Return [x, y] of the center of cell containing provided text 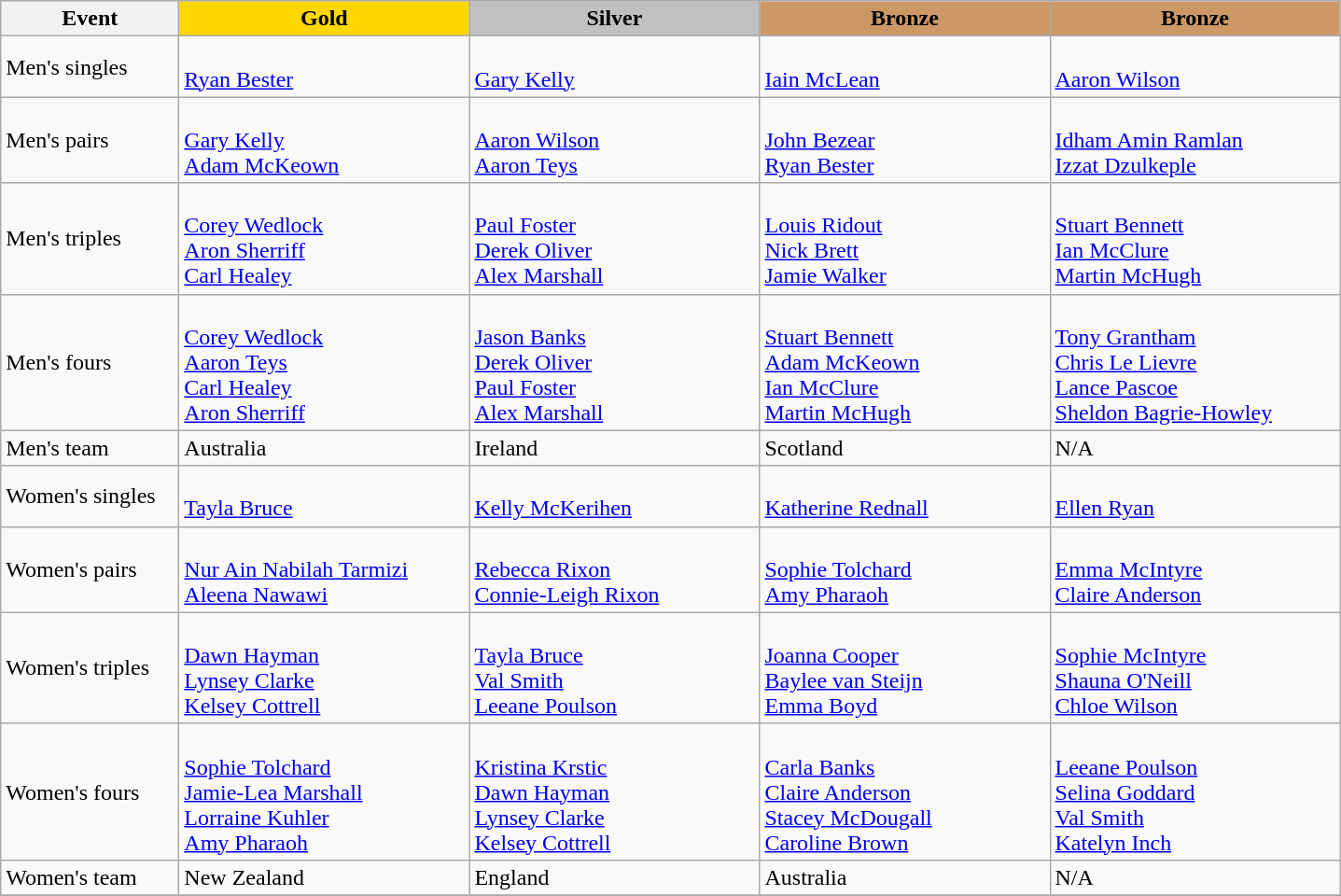
Event [90, 19]
Louis RidoutNick BrettJamie Walker [905, 239]
Corey WedlockAaron TeysCarl HealeyAron Sherriff [325, 362]
Women's pairs [90, 569]
Iain McLean [905, 67]
Nur Ain Nabilah Tarmizi Aleena Nawawi [325, 569]
Kelly McKerihen [614, 497]
Katherine Rednall [905, 497]
Tayla Bruce [325, 497]
Tayla Bruce Val SmithLeeane Poulson [614, 668]
Aaron Wilson [1194, 67]
Leeane PoulsonSelina GoddardVal SmithKatelyn Inch [1194, 791]
Rebecca Rixon Connie-Leigh Rixon [614, 569]
Men's singles [90, 67]
Women's singles [90, 497]
Gary KellyAdam McKeown [325, 140]
Men's team [90, 448]
Joanna CooperBaylee van SteijnEmma Boyd [905, 668]
Gary Kelly [614, 67]
Ellen Ryan [1194, 497]
John BezearRyan Bester [905, 140]
Men's triples [90, 239]
Emma McIntyreClaire Anderson [1194, 569]
Idham Amin RamlanIzzat Dzulkeple [1194, 140]
Corey Wedlock Aron Sherriff Carl Healey [325, 239]
Men's fours [90, 362]
Stuart BennettAdam McKeownIan McClureMartin McHugh [905, 362]
Jason BanksDerek OliverPaul FosterAlex Marshall [614, 362]
Ryan Bester [325, 67]
Paul FosterDerek OliverAlex Marshall [614, 239]
Kristina KrsticDawn HaymanLynsey ClarkeKelsey Cottrell [614, 791]
Aaron WilsonAaron Teys [614, 140]
New Zealand [325, 877]
Gold [325, 19]
Carla BanksClaire AndersonStacey McDougallCaroline Brown [905, 791]
Scotland [905, 448]
Dawn Hayman Lynsey ClarkeKelsey Cottrell [325, 668]
Sophie TolchardAmy Pharaoh [905, 569]
Women's team [90, 877]
Sophie McIntyreShauna O'NeillChloe Wilson [1194, 668]
Sophie TolchardJamie-Lea MarshallLorraine KuhlerAmy Pharaoh [325, 791]
Ireland [614, 448]
Silver [614, 19]
Stuart BennettIan McClureMartin McHugh [1194, 239]
England [614, 877]
Tony GranthamChris Le LievreLance PascoeSheldon Bagrie-Howley [1194, 362]
Women's triples [90, 668]
Women's fours [90, 791]
Men's pairs [90, 140]
